Search for the cell housing the specified text and yield its [x, y] center coordinate. 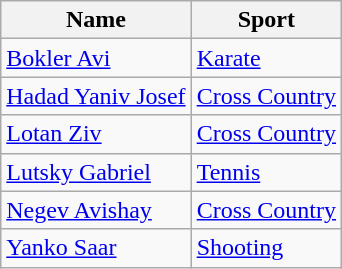
Tennis [266, 172]
Lotan Ziv [96, 134]
Karate [266, 58]
Shooting [266, 248]
Yanko Saar [96, 248]
Hadad Yaniv Josef [96, 96]
Sport [266, 20]
Lutsky Gabriel [96, 172]
Bokler Avi [96, 58]
Negev Avishay [96, 210]
Name [96, 20]
